Return [x, y] of the center of cell containing provided text 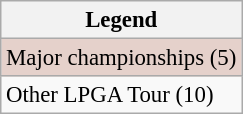
Major championships (5) [122, 58]
Other LPGA Tour (10) [122, 95]
Legend [122, 20]
